Locate the cell with the specified text and output its (X, Y) center coordinate. 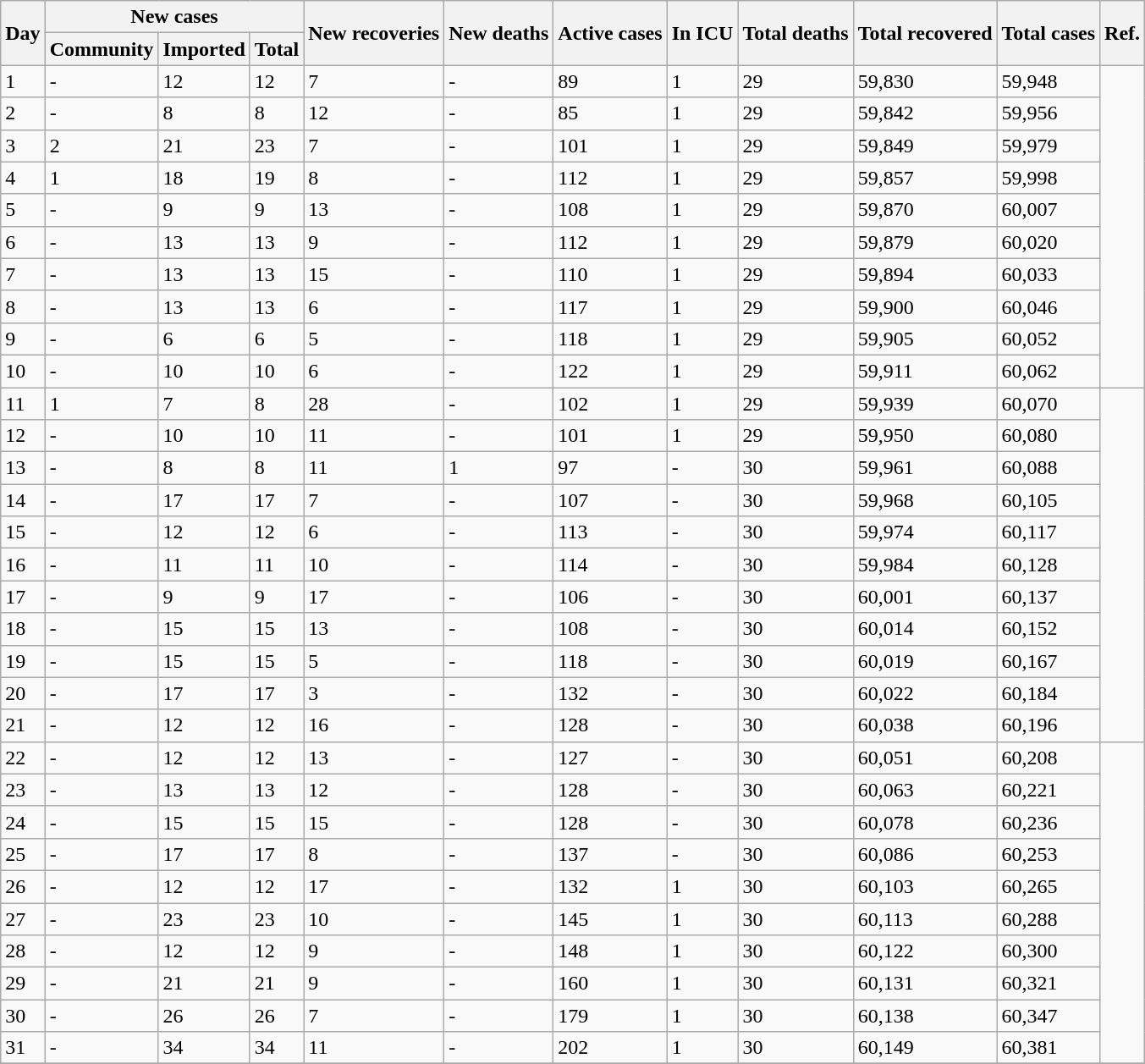
Total cases (1049, 33)
Total (277, 49)
Ref. (1122, 33)
60,122 (925, 951)
60,208 (1049, 758)
106 (610, 597)
97 (610, 468)
60,117 (1049, 532)
New deaths (499, 33)
60,253 (1049, 854)
60,070 (1049, 404)
59,870 (925, 210)
60,051 (925, 758)
85 (610, 113)
Day (23, 33)
60,078 (925, 822)
60,020 (1049, 242)
60,221 (1049, 790)
20 (23, 693)
Imported (204, 49)
New recoveries (374, 33)
110 (610, 274)
60,265 (1049, 886)
60,288 (1049, 918)
59,849 (925, 146)
59,879 (925, 242)
122 (610, 371)
60,088 (1049, 468)
59,842 (925, 113)
59,974 (925, 532)
60,014 (925, 629)
60,138 (925, 1016)
Total recovered (925, 33)
117 (610, 306)
59,984 (925, 565)
137 (610, 854)
60,019 (925, 661)
60,128 (1049, 565)
60,080 (1049, 436)
59,857 (925, 178)
60,007 (1049, 210)
107 (610, 500)
60,103 (925, 886)
113 (610, 532)
59,998 (1049, 178)
148 (610, 951)
60,137 (1049, 597)
60,033 (1049, 274)
60,236 (1049, 822)
59,894 (925, 274)
102 (610, 404)
114 (610, 565)
In ICU (702, 33)
Active cases (610, 33)
60,347 (1049, 1016)
60,184 (1049, 693)
60,196 (1049, 725)
202 (610, 1048)
60,131 (925, 984)
14 (23, 500)
60,300 (1049, 951)
60,086 (925, 854)
60,001 (925, 597)
145 (610, 918)
60,052 (1049, 339)
59,968 (925, 500)
59,939 (925, 404)
4 (23, 178)
59,961 (925, 468)
60,113 (925, 918)
89 (610, 81)
60,167 (1049, 661)
31 (23, 1048)
59,956 (1049, 113)
25 (23, 854)
60,381 (1049, 1048)
24 (23, 822)
59,900 (925, 306)
60,038 (925, 725)
60,063 (925, 790)
Community (102, 49)
160 (610, 984)
60,062 (1049, 371)
60,321 (1049, 984)
New cases (174, 17)
60,022 (925, 693)
59,979 (1049, 146)
60,149 (925, 1048)
59,830 (925, 81)
60,152 (1049, 629)
60,105 (1049, 500)
59,905 (925, 339)
60,046 (1049, 306)
59,950 (925, 436)
59,948 (1049, 81)
27 (23, 918)
59,911 (925, 371)
127 (610, 758)
Total deaths (795, 33)
179 (610, 1016)
22 (23, 758)
